Output the (X, Y) coordinate of the center of the cell containing the given text.  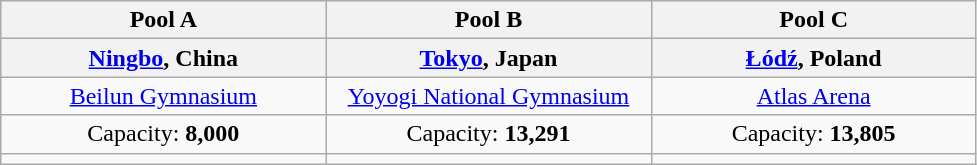
Pool B (488, 20)
Beilun Gymnasium (164, 96)
Yoyogi National Gymnasium (488, 96)
Capacity: 13,291 (488, 134)
Łódź, Poland (814, 58)
Ningbo, China (164, 58)
Capacity: 8,000 (164, 134)
Atlas Arena (814, 96)
Pool A (164, 20)
Capacity: 13,805 (814, 134)
Pool C (814, 20)
Tokyo, Japan (488, 58)
